Detect which cell encompasses the target text, then output its (X, Y) center coordinate. 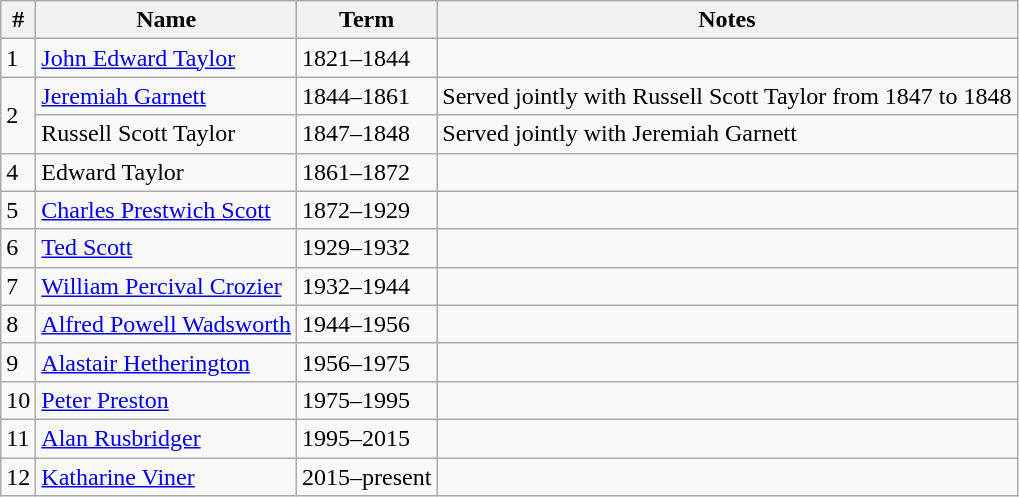
1929–1932 (366, 248)
John Edward Taylor (166, 58)
1956–1975 (366, 362)
11 (18, 438)
# (18, 20)
5 (18, 210)
2 (18, 115)
1932–1944 (366, 286)
6 (18, 248)
Served jointly with Russell Scott Taylor from 1847 to 1848 (727, 96)
12 (18, 477)
Term (366, 20)
Alastair Hetherington (166, 362)
7 (18, 286)
Served jointly with Jeremiah Garnett (727, 134)
William Percival Crozier (166, 286)
1995–2015 (366, 438)
1975–1995 (366, 400)
1847–1848 (366, 134)
Katharine Viner (166, 477)
Jeremiah Garnett (166, 96)
1844–1861 (366, 96)
Peter Preston (166, 400)
8 (18, 324)
Notes (727, 20)
1861–1872 (366, 172)
Alan Rusbridger (166, 438)
1821–1844 (366, 58)
4 (18, 172)
1872–1929 (366, 210)
1944–1956 (366, 324)
10 (18, 400)
Alfred Powell Wadsworth (166, 324)
2015–present (366, 477)
Ted Scott (166, 248)
9 (18, 362)
Name (166, 20)
Edward Taylor (166, 172)
Russell Scott Taylor (166, 134)
Charles Prestwich Scott (166, 210)
1 (18, 58)
